Capture the cell that displays the provided text and extract its (X, Y) central coordinate. 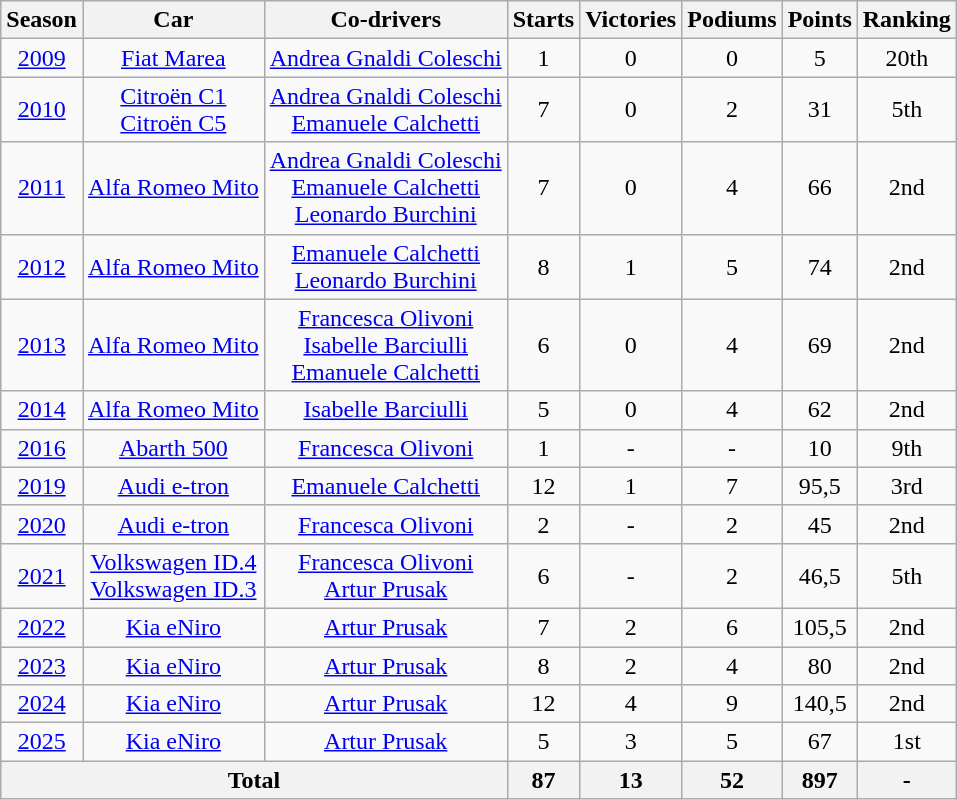
2025 (42, 742)
31 (820, 110)
Emanuele Calchetti (386, 486)
Francesca Olivoni Artur Prusak (386, 576)
Victories (631, 20)
Car (173, 20)
Total (254, 780)
1st (906, 742)
2021 (42, 576)
2023 (42, 665)
Francesca Olivoni Isabelle Barciulli Emanuele Calchetti (386, 345)
3rd (906, 486)
2009 (42, 58)
Volkswagen ID.4 Volkswagen ID.3 (173, 576)
2019 (42, 486)
Starts (543, 20)
87 (543, 780)
66 (820, 188)
74 (820, 266)
69 (820, 345)
9th (906, 448)
Emanuele Calchetti Leonardo Burchini (386, 266)
62 (820, 410)
Andrea Gnaldi Coleschi Emanuele Calchetti (386, 110)
13 (631, 780)
897 (820, 780)
3 (631, 742)
2020 (42, 524)
10 (820, 448)
Isabelle Barciulli (386, 410)
20th (906, 58)
52 (732, 780)
9 (732, 704)
Andrea Gnaldi Coleschi Emanuele Calchetti Leonardo Burchini (386, 188)
Podiums (732, 20)
Season (42, 20)
Abarth 500 (173, 448)
Fiat Marea (173, 58)
2022 (42, 627)
105,5 (820, 627)
2011 (42, 188)
Points (820, 20)
2014 (42, 410)
2012 (42, 266)
46,5 (820, 576)
2013 (42, 345)
2010 (42, 110)
45 (820, 524)
Andrea Gnaldi Coleschi (386, 58)
2016 (42, 448)
140,5 (820, 704)
80 (820, 665)
Co-drivers (386, 20)
Citroën C1 Citroën C5 (173, 110)
95,5 (820, 486)
Ranking (906, 20)
67 (820, 742)
2024 (42, 704)
